Search for the cell housing the specified text and yield its (X, Y) center coordinate. 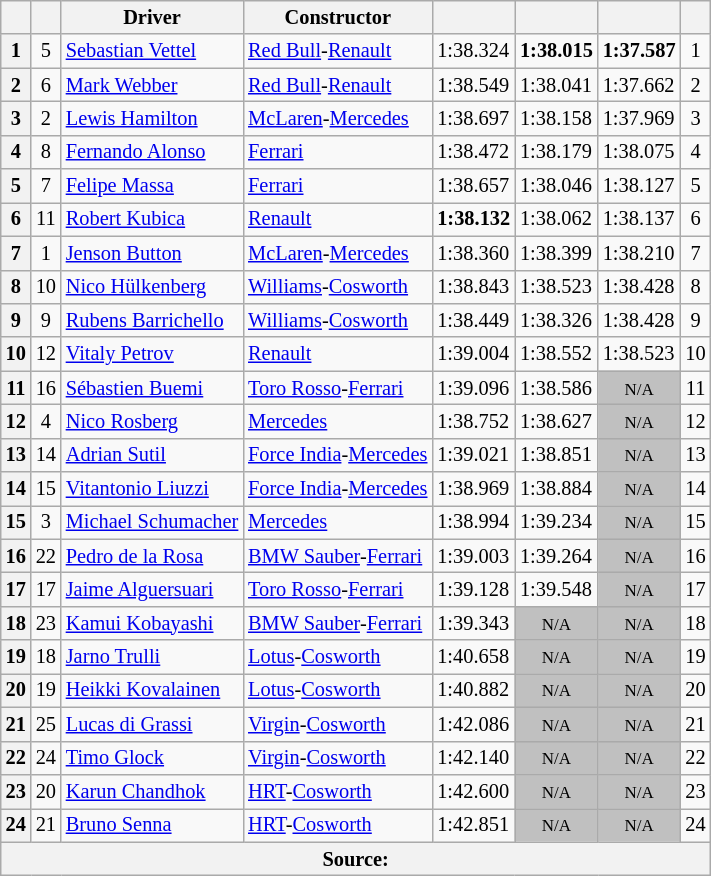
1:38.994 (474, 522)
Nico Rosberg (152, 421)
1:38.210 (640, 253)
1:38.627 (556, 421)
Rubens Barrichello (152, 320)
1:39.234 (556, 522)
1:39.343 (474, 623)
Constructor (338, 17)
25 (46, 724)
1:39.003 (474, 556)
1:39.096 (474, 388)
Jaime Alguersuari (152, 589)
1:39.004 (474, 354)
1:42.851 (474, 825)
1:38.969 (474, 489)
1:37.969 (640, 118)
Sébastien Buemi (152, 388)
1:39.548 (556, 589)
1:38.041 (556, 85)
1:38.552 (556, 354)
Adrian Sutil (152, 455)
1:42.086 (474, 724)
1:38.399 (556, 253)
Vitaly Petrov (152, 354)
1:39.264 (556, 556)
Timo Glock (152, 758)
1:38.472 (474, 152)
Michael Schumacher (152, 522)
Fernando Alonso (152, 152)
Nico Hülkenberg (152, 287)
Driver (152, 17)
Source: (356, 859)
1:38.158 (556, 118)
1:42.140 (474, 758)
Vitantonio Liuzzi (152, 489)
1:38.075 (640, 152)
1:38.697 (474, 118)
1:38.851 (556, 455)
1:38.843 (474, 287)
1:38.062 (556, 219)
1:37.587 (640, 51)
1:38.586 (556, 388)
Felipe Massa (152, 186)
1:38.657 (474, 186)
1:38.549 (474, 85)
Mark Webber (152, 85)
Jarno Trulli (152, 657)
Jenson Button (152, 253)
Sebastian Vettel (152, 51)
Lucas di Grassi (152, 724)
Karun Chandhok (152, 791)
Bruno Senna (152, 825)
Pedro de la Rosa (152, 556)
1:38.137 (640, 219)
1:40.882 (474, 690)
1:38.324 (474, 51)
1:38.015 (556, 51)
1:38.326 (556, 320)
1:37.662 (640, 85)
Lewis Hamilton (152, 118)
Kamui Kobayashi (152, 623)
1:38.046 (556, 186)
1:39.021 (474, 455)
1:39.128 (474, 589)
1:38.884 (556, 489)
Robert Kubica (152, 219)
1:38.360 (474, 253)
1:42.600 (474, 791)
1:38.132 (474, 219)
1:38.127 (640, 186)
1:40.658 (474, 657)
1:38.449 (474, 320)
1:38.752 (474, 421)
1:38.179 (556, 152)
Heikki Kovalainen (152, 690)
